Detect which cell encompasses the target text, then output its [X, Y] center coordinate. 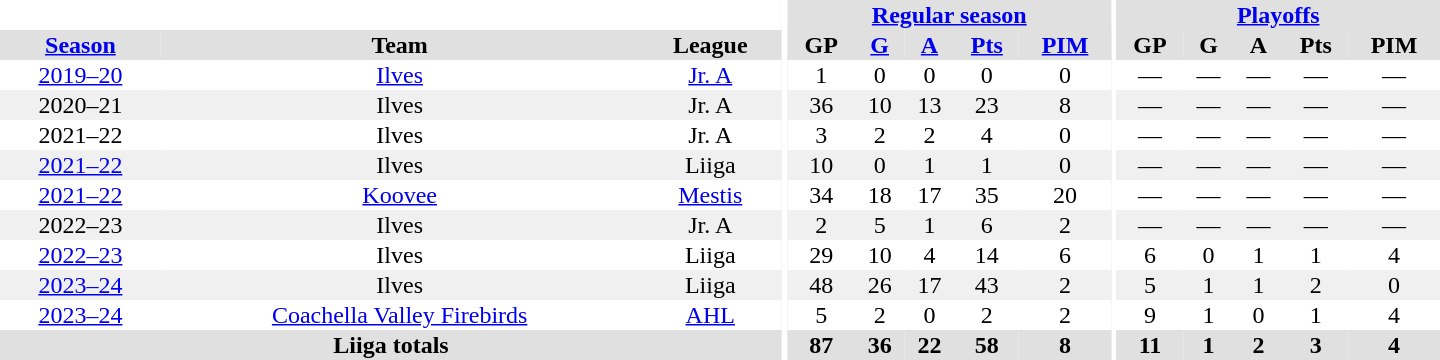
Koovee [400, 195]
26 [880, 285]
29 [822, 255]
43 [986, 285]
35 [986, 195]
58 [986, 345]
Coachella Valley Firebirds [400, 315]
Team [400, 45]
13 [930, 105]
Playoffs [1278, 15]
34 [822, 195]
Mestis [711, 195]
18 [880, 195]
AHL [711, 315]
Liiga totals [391, 345]
2020–21 [80, 105]
20 [1065, 195]
Season [80, 45]
48 [822, 285]
League [711, 45]
22 [930, 345]
23 [986, 105]
87 [822, 345]
Regular season [950, 15]
11 [1150, 345]
2019–20 [80, 75]
9 [1150, 315]
14 [986, 255]
